Extract the [x, y] coordinate from the center of the cell holding the provided text.  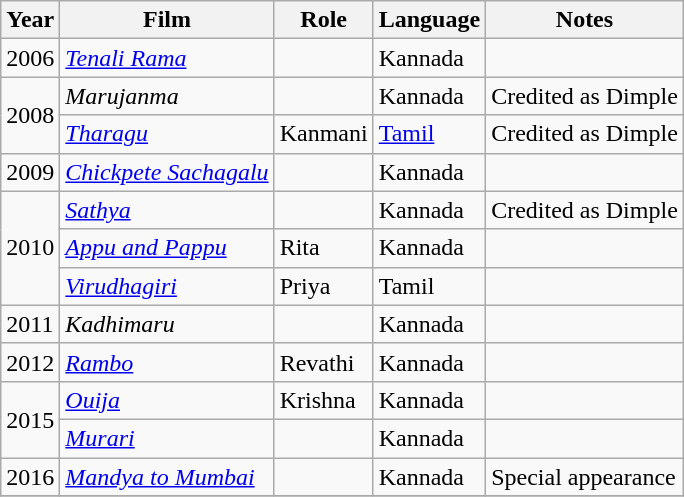
2009 [30, 172]
2006 [30, 58]
Krishna [324, 400]
Murari [167, 438]
2010 [30, 248]
Marujanma [167, 96]
Kadhimaru [167, 324]
2016 [30, 477]
2011 [30, 324]
Film [167, 20]
Ouija [167, 400]
Language [429, 20]
Priya [324, 286]
Virudhagiri [167, 286]
Revathi [324, 362]
Rambo [167, 362]
2012 [30, 362]
2008 [30, 115]
Appu and Pappu [167, 248]
Notes [585, 20]
Year [30, 20]
Special appearance [585, 477]
Sathya [167, 210]
Mandya to Mumbai [167, 477]
2015 [30, 419]
Rita [324, 248]
Role [324, 20]
Tharagu [167, 134]
Chickpete Sachagalu [167, 172]
Tenali Rama [167, 58]
Kanmani [324, 134]
